Identify which cell holds the provided text, then report its (X, Y) central coordinate. 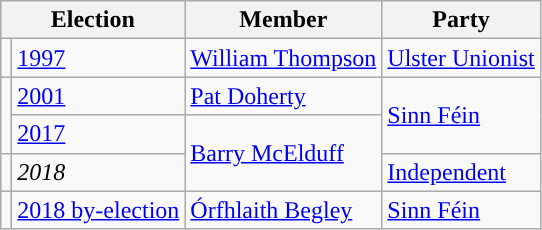
William Thompson (284, 58)
Órfhlaith Begley (284, 210)
Election (93, 20)
2001 (98, 96)
Member (284, 20)
Ulster Unionist (461, 58)
Independent (461, 172)
2018 (98, 172)
Party (461, 20)
Barry McElduff (284, 153)
1997 (98, 58)
2017 (98, 134)
Pat Doherty (284, 96)
2018 by-election (98, 210)
